Identify which cell holds the provided text, then report its (x, y) central coordinate. 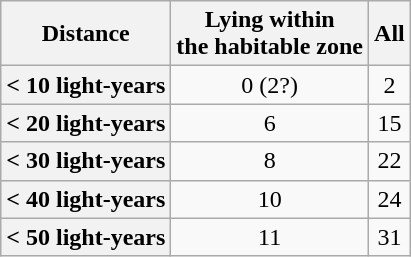
< 30 light-years (86, 161)
31 (390, 237)
8 (270, 161)
Lying withinthe habitable zone (270, 34)
2 (390, 85)
All (390, 34)
< 10 light-years (86, 85)
< 50 light-years (86, 237)
10 (270, 199)
24 (390, 199)
0 (2?) (270, 85)
22 (390, 161)
< 20 light-years (86, 123)
< 40 light-years (86, 199)
15 (390, 123)
11 (270, 237)
Distance (86, 34)
6 (270, 123)
